From the cell containing the given text, extract its center point as (X, Y) coordinate. 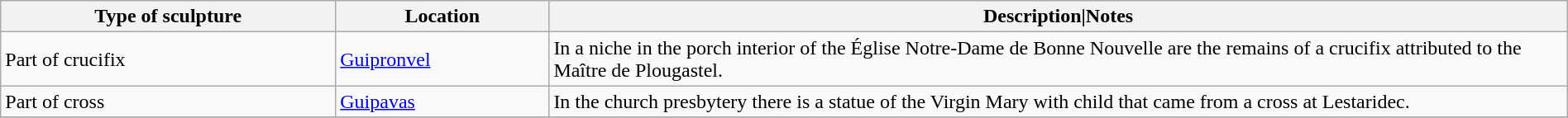
Part of cross (169, 101)
In the church presbytery there is a statue of the Virgin Mary with child that came from a cross at Lestaridec. (1059, 101)
Type of sculpture (169, 17)
Guipronvel (442, 59)
Guipavas (442, 101)
Part of crucifix (169, 59)
In a niche in the porch interior of the Église Notre-Dame de Bonne Nouvelle are the remains of a crucifix attributed to the Maître de Plougastel. (1059, 59)
Location (442, 17)
Description|Notes (1059, 17)
